For the text-containing cell, return its midpoint in (X, Y) coordinate format. 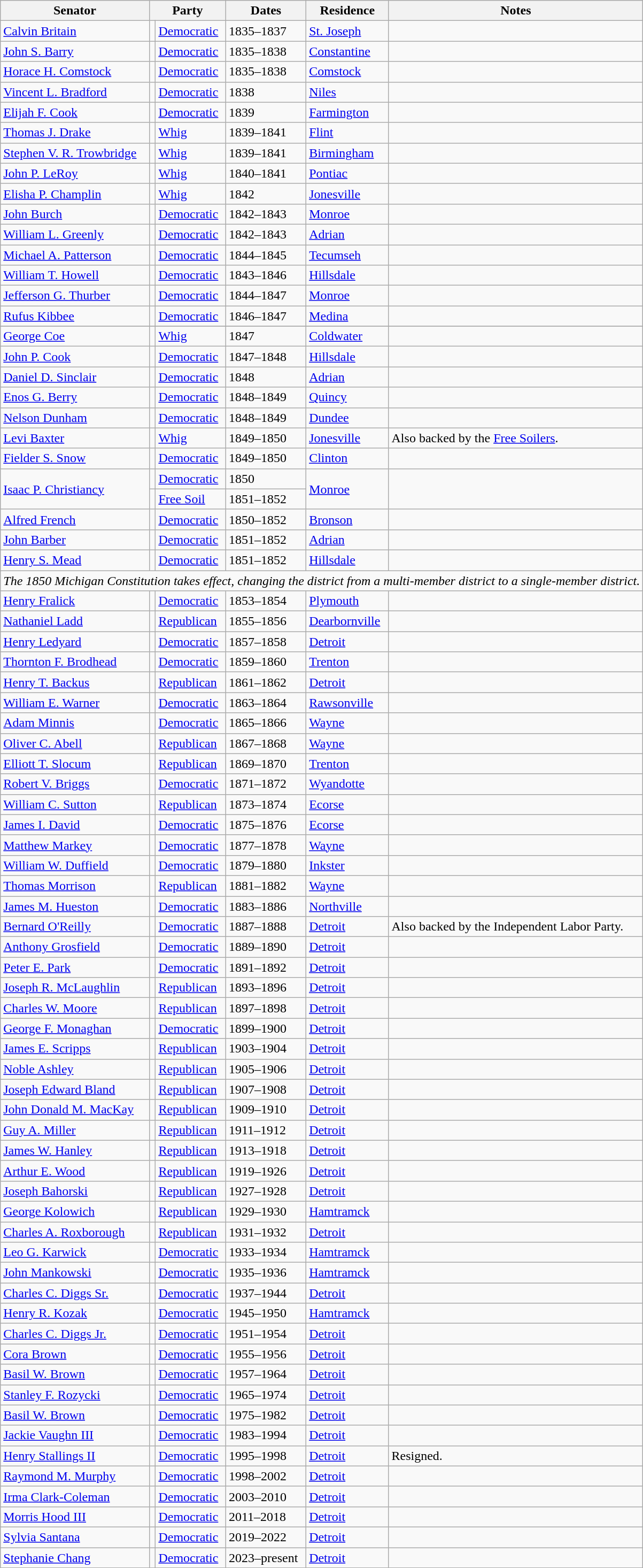
Dearbornville (347, 621)
Raymond M. Murphy (75, 1476)
Resigned. (516, 1456)
Notes (516, 11)
1879–1880 (266, 865)
Tecumseh (347, 255)
1931–1932 (266, 1232)
1955–1956 (266, 1354)
1937–1944 (266, 1293)
1995–1998 (266, 1456)
Henry R. Kozak (75, 1313)
1913–1918 (266, 1150)
Vincent L. Bradford (75, 92)
Joseph Bahorski (75, 1191)
Residence (347, 11)
1835–1837 (266, 31)
1840–1841 (266, 173)
Jefferson G. Thurber (75, 296)
Bernard O'Reilly (75, 927)
1927–1928 (266, 1191)
Robert V. Briggs (75, 784)
1881–1882 (266, 886)
Daniel D. Sinclair (75, 377)
Alfred French (75, 519)
Party (187, 11)
John Burch (75, 214)
1850 (266, 479)
1877–1878 (266, 845)
1935–1936 (266, 1273)
1846–1847 (266, 316)
Dundee (347, 418)
1869–1870 (266, 764)
John Mankowski (75, 1273)
1839 (266, 112)
James W. Hanley (75, 1150)
1907–1908 (266, 1089)
Elisha P. Champlin (75, 194)
1891–1892 (266, 967)
Thornton F. Brodhead (75, 662)
Charles W. Moore (75, 1008)
Thomas J. Drake (75, 133)
Adam Minnis (75, 723)
Horace H. Comstock (75, 72)
1998–2002 (266, 1476)
John Barber (75, 540)
Stephanie Chang (75, 1558)
1847–1848 (266, 357)
1855–1856 (266, 621)
2019–2022 (266, 1537)
Northville (347, 906)
Plymouth (347, 601)
1847 (266, 336)
1929–1930 (266, 1211)
1873–1874 (266, 804)
Enos G. Berry (75, 397)
1945–1950 (266, 1313)
John S. Barry (75, 51)
The 1850 Michigan Constitution takes effect, changing the district from a multi-member district to a single-member district. (322, 580)
1861–1862 (266, 682)
Henry S. Mead (75, 560)
1863–1864 (266, 703)
Noble Ashley (75, 1069)
Also backed by the Free Soilers. (516, 438)
Dates (266, 11)
1850–1852 (266, 519)
John P. LeRoy (75, 173)
1899–1900 (266, 1028)
Cora Brown (75, 1354)
Stephen V. R. Trowbridge (75, 153)
Henry Stallings II (75, 1456)
Inkster (347, 865)
1875–1876 (266, 825)
1887–1888 (266, 927)
Leo G. Karwick (75, 1252)
John P. Cook (75, 357)
1838 (266, 92)
1905–1906 (266, 1069)
Quincy (347, 397)
1911–1912 (266, 1130)
Jackie Vaughn III (75, 1435)
Oliver C. Abell (75, 743)
1965–1974 (266, 1395)
William W. Duffield (75, 865)
Charles C. Diggs Jr. (75, 1334)
1883–1886 (266, 906)
Guy A. Miller (75, 1130)
2011–2018 (266, 1517)
1893–1896 (266, 988)
Henry T. Backus (75, 682)
1843–1846 (266, 275)
1909–1910 (266, 1110)
1844–1845 (266, 255)
Free Soil (191, 499)
William E. Warner (75, 703)
Michael A. Patterson (75, 255)
1889–1890 (266, 947)
Levi Baxter (75, 438)
1857–1858 (266, 642)
Joseph Edward Bland (75, 1089)
Rawsonville (347, 703)
Flint (347, 133)
1871–1872 (266, 784)
George Coe (75, 336)
1919–1926 (266, 1171)
Nelson Dunham (75, 418)
Morris Hood III (75, 1517)
Stanley F. Rozycki (75, 1395)
Also backed by the Independent Labor Party. (516, 927)
Arthur E. Wood (75, 1171)
1957–1964 (266, 1374)
Calvin Britain (75, 31)
1865–1866 (266, 723)
Isaac P. Christiancy (75, 489)
Henry Ledyard (75, 642)
Comstock (347, 72)
Bronson (347, 519)
Senator (75, 11)
George F. Monaghan (75, 1028)
1951–1954 (266, 1334)
James E. Scripps (75, 1049)
Charles A. Roxborough (75, 1232)
Rufus Kibbee (75, 316)
1867–1868 (266, 743)
1853–1854 (266, 601)
1859–1860 (266, 662)
Niles (347, 92)
Peter E. Park (75, 967)
Wyandotte (347, 784)
1903–1904 (266, 1049)
Constantine (347, 51)
2023–present (266, 1558)
Henry Fralick (75, 601)
Elliott T. Slocum (75, 764)
1848 (266, 377)
William C. Sutton (75, 804)
St. Joseph (347, 31)
William L. Greenly (75, 234)
John Donald M. MacKay (75, 1110)
Matthew Markey (75, 845)
James M. Hueston (75, 906)
Anthony Grosfield (75, 947)
Coldwater (347, 336)
2003–2010 (266, 1496)
Thomas Morrison (75, 886)
1975–1982 (266, 1415)
Pontiac (347, 173)
1983–1994 (266, 1435)
George Kolowich (75, 1211)
1897–1898 (266, 1008)
Medina (347, 316)
Nathaniel Ladd (75, 621)
Farmington (347, 112)
Birmingham (347, 153)
1933–1934 (266, 1252)
Joseph R. McLaughlin (75, 988)
Clinton (347, 458)
1844–1847 (266, 296)
Elijah F. Cook (75, 112)
Fielder S. Snow (75, 458)
1842 (266, 194)
Charles C. Diggs Sr. (75, 1293)
William T. Howell (75, 275)
Irma Clark-Coleman (75, 1496)
Sylvia Santana (75, 1537)
James I. David (75, 825)
